Search for the cell housing the specified text and yield its [X, Y] center coordinate. 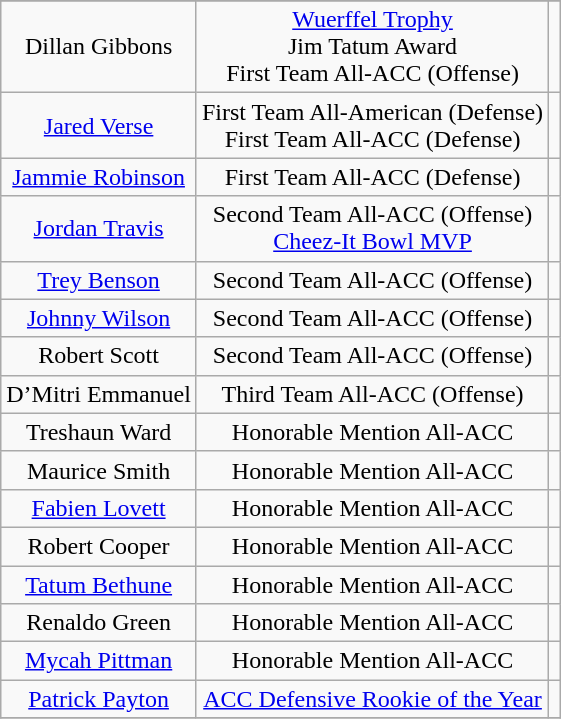
First Team All-American (Defense)First Team All-ACC (Defense) [372, 126]
Dillan Gibbons [99, 47]
Tatum Bethune [99, 585]
Mycah Pittman [99, 661]
Maurice Smith [99, 470]
Jordan Travis [99, 228]
Johnny Wilson [99, 318]
Fabien Lovett [99, 508]
Treshaun Ward [99, 432]
Jammie Robinson [99, 177]
First Team All-ACC (Defense) [372, 177]
D’Mitri Emmanuel [99, 394]
Renaldo Green [99, 623]
Third Team All-ACC (Offense) [372, 394]
Wuerffel TrophyJim Tatum AwardFirst Team All-ACC (Offense) [372, 47]
ACC Defensive Rookie of the Year [372, 699]
Trey Benson [99, 280]
Robert Cooper [99, 546]
Second Team All-ACC (Offense)Cheez-It Bowl MVP [372, 228]
Patrick Payton [99, 699]
Jared Verse [99, 126]
Robert Scott [99, 356]
